Identify which cell holds the provided text, then report its (x, y) central coordinate. 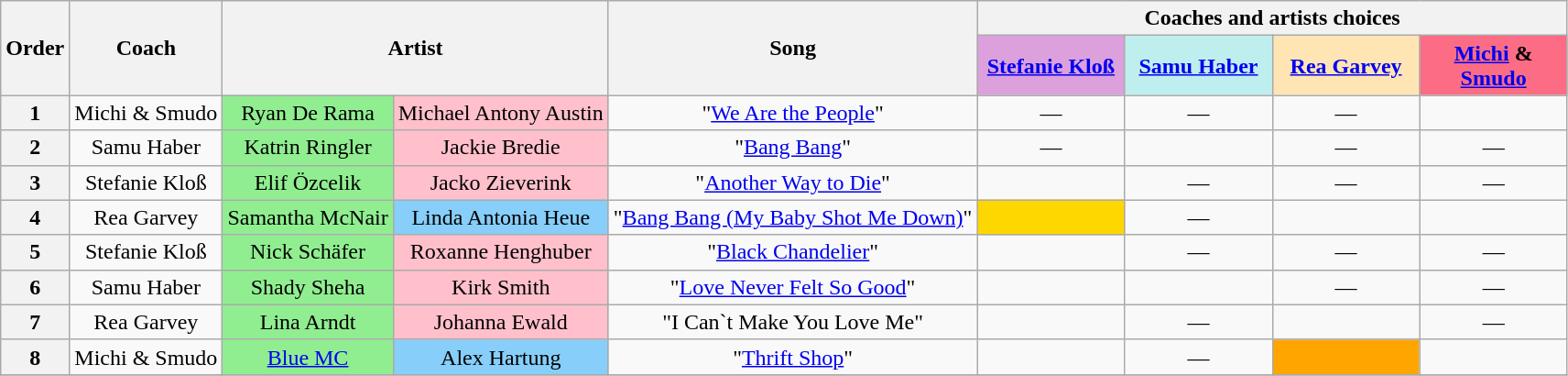
Ryan De Rama (308, 113)
Katrin Ringler (308, 148)
Song (793, 48)
Johanna Ewald (500, 322)
Roxanne Henghuber (500, 252)
5 (35, 252)
4 (35, 217)
"Another Way to Die" (793, 182)
Coach (147, 48)
Jacko Zieverink (500, 182)
Samantha McNair (308, 217)
Artist (416, 48)
Michael Antony Austin (500, 113)
"We Are the People" (793, 113)
Shady Sheha (308, 287)
"Love Never Felt So Good" (793, 287)
Linda Antonia Heue (500, 217)
Lina Arndt (308, 322)
Alex Hartung (500, 357)
Order (35, 48)
Elif Özcelik (308, 182)
6 (35, 287)
Jackie Bredie (500, 148)
8 (35, 357)
"I Can`t Make You Love Me" (793, 322)
Nick Schäfer (308, 252)
"Thrift Shop" (793, 357)
Kirk Smith (500, 287)
3 (35, 182)
7 (35, 322)
2 (35, 148)
"Black Chandelier" (793, 252)
Blue MC (308, 357)
1 (35, 113)
"Bang Bang (My Baby Shot Me Down)" (793, 217)
"Bang Bang" (793, 148)
Coaches and artists choices (1272, 18)
